Search for the cell housing the specified text and yield its (x, y) center coordinate. 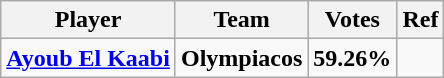
Votes (352, 20)
Player (88, 20)
Team (241, 20)
Ayoub El Kaabi (88, 58)
59.26% (352, 58)
Ref (420, 20)
Olympiacos (241, 58)
